For the text-containing cell, return its midpoint in (X, Y) coordinate format. 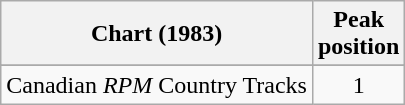
Peakposition (358, 34)
Chart (1983) (157, 34)
Canadian RPM Country Tracks (157, 85)
1 (358, 85)
